From the cell containing the given text, extract its center point as (X, Y) coordinate. 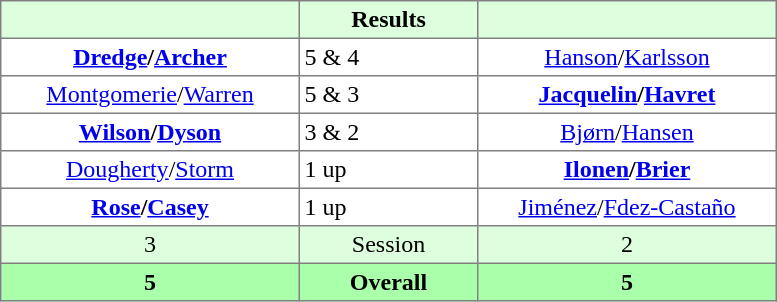
Hanson/Karlsson (627, 57)
Jiménez/Fdez-Castaño (627, 207)
Dredge/Archer (150, 57)
3 (150, 245)
Rose/Casey (150, 207)
Wilson/Dyson (150, 132)
5 & 3 (388, 95)
5 & 4 (388, 57)
Jacquelin/Havret (627, 95)
Ilonen/Brier (627, 170)
Dougherty/Storm (150, 170)
Overall (388, 282)
Bjørn/Hansen (627, 132)
Results (388, 20)
2 (627, 245)
Montgomerie/Warren (150, 95)
Session (388, 245)
3 & 2 (388, 132)
